From the cell containing the given text, extract its center point as (x, y) coordinate. 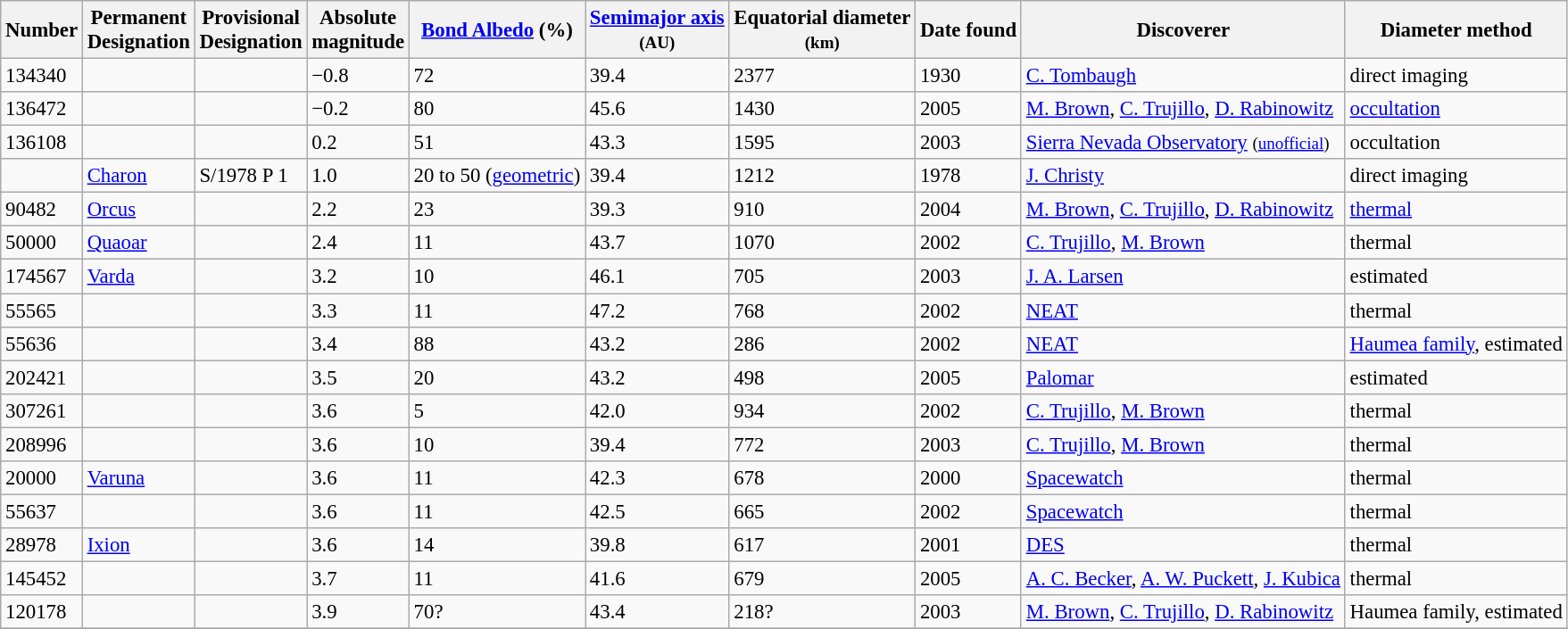
1070 (823, 244)
2000 (969, 478)
−0.8 (358, 76)
136472 (42, 109)
Varuna (138, 478)
1595 (823, 143)
2004 (969, 210)
678 (823, 478)
20000 (42, 478)
55637 (42, 511)
J. Christy (1183, 176)
39.3 (657, 210)
PermanentDesignation (138, 30)
307261 (42, 410)
Equatorial diameter(km) (823, 30)
3.7 (358, 578)
705 (823, 277)
43.4 (657, 612)
55565 (42, 310)
−0.2 (358, 109)
80 (496, 109)
50000 (42, 244)
768 (823, 310)
120178 (42, 612)
2.2 (358, 210)
51 (496, 143)
70? (496, 612)
0.2 (358, 143)
42.3 (657, 478)
Varda (138, 277)
43.7 (657, 244)
72 (496, 76)
1978 (969, 176)
41.6 (657, 578)
42.5 (657, 511)
J. A. Larsen (1183, 277)
2.4 (358, 244)
43.3 (657, 143)
202421 (42, 377)
3.4 (358, 343)
20 (496, 377)
39.8 (657, 545)
C. Tombaugh (1183, 76)
145452 (42, 578)
14 (496, 545)
2001 (969, 545)
Quaoar (138, 244)
Number (42, 30)
Ixion (138, 545)
Semimajor axis(AU) (657, 30)
Discoverer (1183, 30)
Sierra Nevada Observatory (unofficial) (1183, 143)
134340 (42, 76)
47.2 (657, 310)
Diameter method (1456, 30)
S/1978 P 1 (251, 176)
617 (823, 545)
934 (823, 410)
1.0 (358, 176)
46.1 (657, 277)
1930 (969, 76)
174567 (42, 277)
28978 (42, 545)
42.0 (657, 410)
20 to 50 (geometric) (496, 176)
2377 (823, 76)
Date found (969, 30)
Bond Albedo (%) (496, 30)
3.3 (358, 310)
5 (496, 410)
23 (496, 210)
665 (823, 511)
910 (823, 210)
218? (823, 612)
679 (823, 578)
498 (823, 377)
88 (496, 343)
Orcus (138, 210)
55636 (42, 343)
1212 (823, 176)
A. C. Becker, A. W. Puckett, J. Kubica (1183, 578)
45.6 (657, 109)
Charon (138, 176)
136108 (42, 143)
3.5 (358, 377)
DES (1183, 545)
3.9 (358, 612)
286 (823, 343)
772 (823, 444)
208996 (42, 444)
3.2 (358, 277)
90482 (42, 210)
1430 (823, 109)
ProvisionalDesignation (251, 30)
Absolute magnitude (358, 30)
Palomar (1183, 377)
